Capture the cell that displays the provided text and extract its (X, Y) central coordinate. 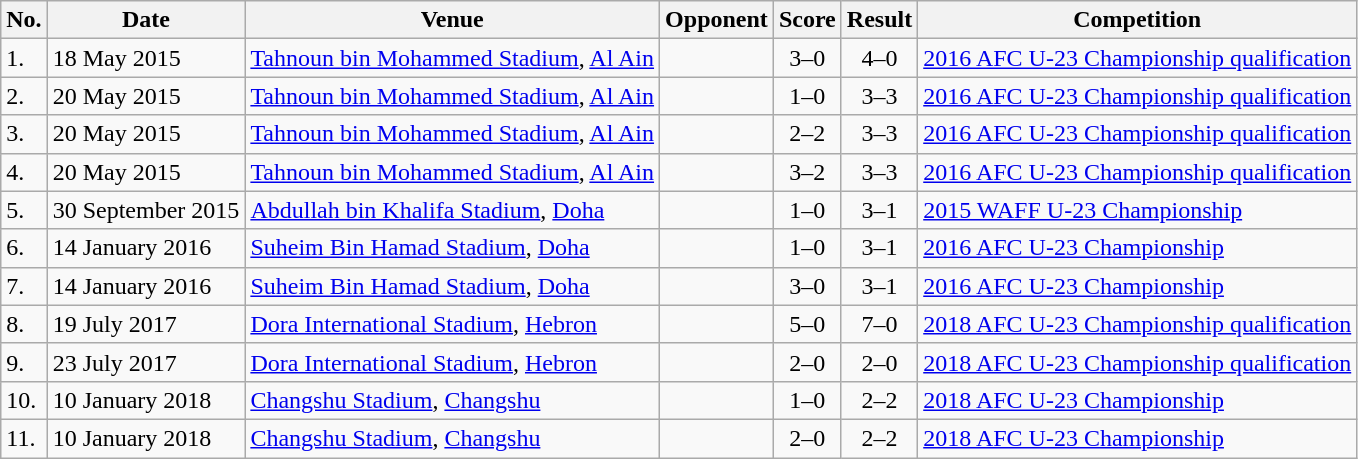
2. (24, 96)
Date (146, 20)
Competition (1138, 20)
7. (24, 286)
3. (24, 134)
11. (24, 438)
6. (24, 248)
8. (24, 324)
23 July 2017 (146, 362)
1. (24, 58)
18 May 2015 (146, 58)
5–0 (807, 324)
5. (24, 210)
10. (24, 400)
4. (24, 172)
Opponent (717, 20)
19 July 2017 (146, 324)
Score (807, 20)
3–2 (807, 172)
Result (879, 20)
Venue (452, 20)
4–0 (879, 58)
2015 WAFF U-23 Championship (1138, 210)
9. (24, 362)
No. (24, 20)
7–0 (879, 324)
30 September 2015 (146, 210)
Abdullah bin Khalifa Stadium, Doha (452, 210)
